Output the [X, Y] coordinate of the center of the cell containing the given text.  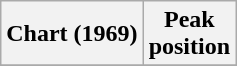
Chart (1969) [72, 34]
Peakposition [189, 34]
